For the text-containing cell, return its midpoint in (X, Y) coordinate format. 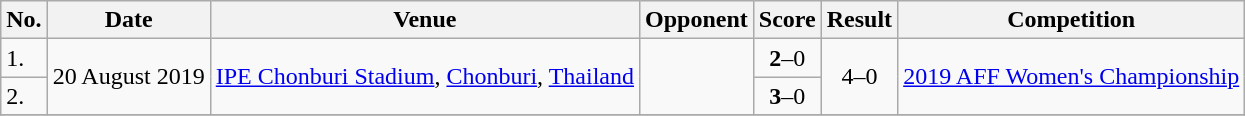
2. (24, 96)
2019 AFF Women's Championship (1072, 77)
IPE Chonburi Stadium, Chonburi, Thailand (424, 77)
Venue (424, 20)
Result (859, 20)
No. (24, 20)
Opponent (697, 20)
Score (787, 20)
2–0 (787, 58)
1. (24, 58)
4–0 (859, 77)
3–0 (787, 96)
20 August 2019 (128, 77)
Competition (1072, 20)
Date (128, 20)
